Return [X, Y] of the center of cell containing provided text 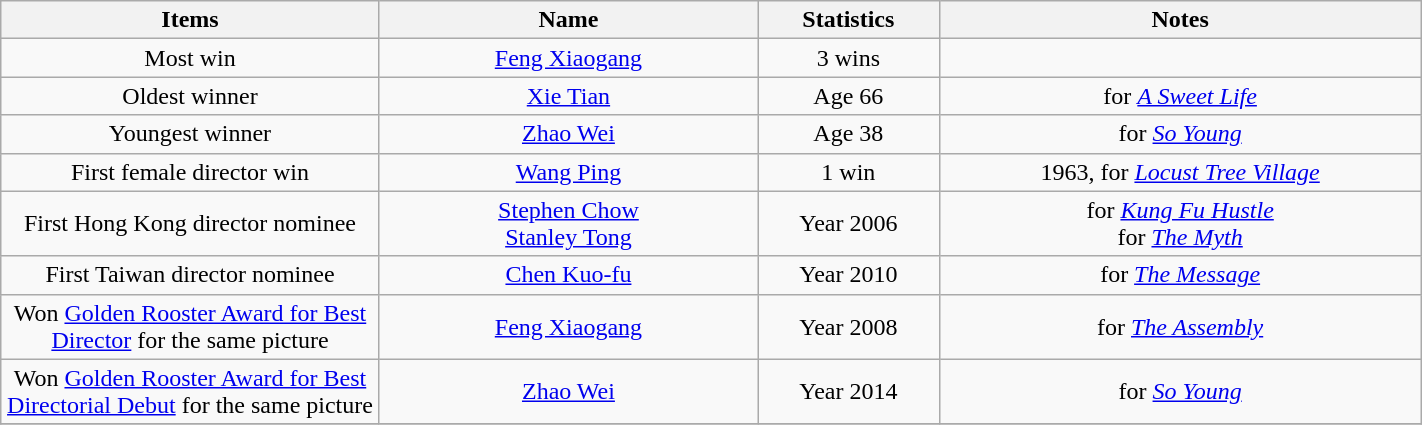
Stephen ChowStanley Tong [568, 224]
Year 2014 [848, 392]
Items [190, 20]
Most win [190, 58]
Won Golden Rooster Award for Best Director for the same picture [190, 326]
First Taiwan director nominee [190, 275]
Year 2006 [848, 224]
for The Message [1180, 275]
Name [568, 20]
Age 66 [848, 96]
Chen Kuo-fu [568, 275]
First female director win [190, 172]
1 win [848, 172]
1963, for Locust Tree Village [1180, 172]
Age 38 [848, 134]
for The Assembly [1180, 326]
First Hong Kong director nominee [190, 224]
for A Sweet Life [1180, 96]
Statistics [848, 20]
Xie Tian [568, 96]
3 wins [848, 58]
Oldest winner [190, 96]
Year 2010 [848, 275]
Wang Ping [568, 172]
Notes [1180, 20]
Youngest winner [190, 134]
Year 2008 [848, 326]
for Kung Fu Hustle for The Myth [1180, 224]
Won Golden Rooster Award for Best Directorial Debut for the same picture [190, 392]
